From the cell containing the given text, extract its center point as (x, y) coordinate. 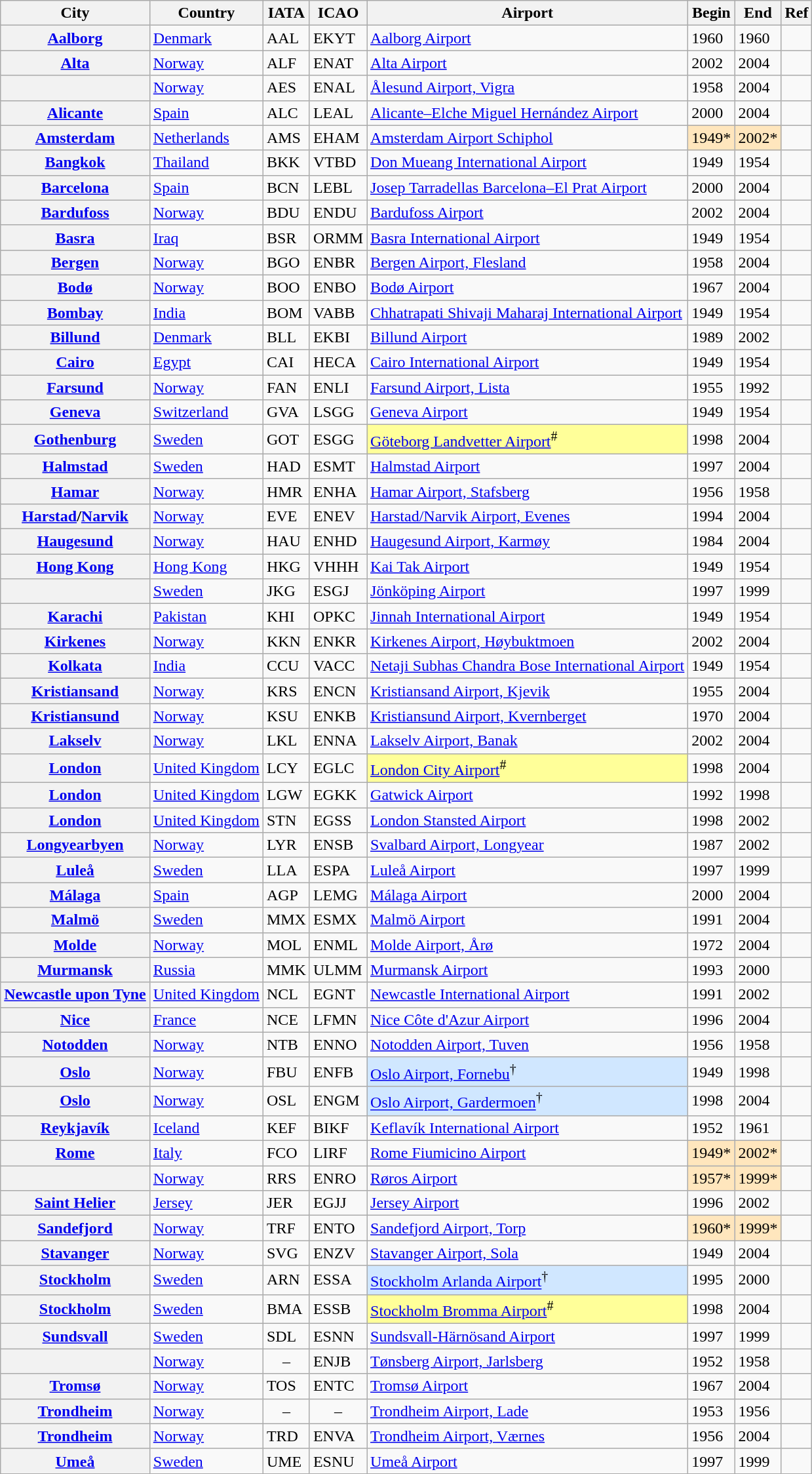
Lakselv (75, 741)
EGLC (338, 768)
EGSS (338, 820)
BIKF (338, 1128)
Kristiansand (75, 691)
FBU (286, 1071)
HAU (286, 542)
GOT (286, 439)
ENEV (338, 516)
ENZV (338, 1253)
TRF (286, 1228)
Kristiansund (75, 716)
Jinnah International Airport (528, 616)
FAN (286, 388)
Göteborg Landvetter Airport# (528, 439)
Country (206, 13)
Tønsberg Airport, Jarlsberg (528, 1361)
Basra International Airport (528, 237)
Umeå Airport (528, 1461)
KKN (286, 641)
Haugesund Airport, Karmøy (528, 542)
Kai Tak Airport (528, 567)
Gatwick Airport (528, 795)
BDU (286, 212)
EVE (286, 516)
Netaji Subhas Chandra Bose International Airport (528, 666)
Molde Airport, Årø (528, 945)
Murmansk (75, 970)
ENTO (338, 1228)
Oslo Airport, Gardermoen† (528, 1102)
ENGM (338, 1102)
End (758, 13)
ENJB (338, 1361)
BMA (286, 1309)
EGKK (338, 795)
Notodden (75, 1045)
Thailand (206, 163)
Malmö Airport (528, 920)
ENFB (338, 1071)
Ref (797, 13)
ENBO (338, 287)
Saint Helier (75, 1203)
NCE (286, 1020)
Trondheim Airport, Værnes (528, 1436)
Sandefjord (75, 1228)
BKK (286, 163)
ALC (286, 113)
ENAL (338, 88)
ENDU (338, 212)
1995 (712, 1280)
Bergen (75, 262)
Hamar Airport, Stafsberg (528, 491)
ENSB (338, 845)
Harstad/Narvik Airport, Evenes (528, 516)
Bombay (75, 313)
BOO (286, 287)
1960* (712, 1228)
Trondheim Airport, Lade (528, 1411)
Stavanger Airport, Sola (528, 1253)
HKG (286, 567)
Billund (75, 338)
NCL (286, 995)
Oslo Airport, Fornebu† (528, 1071)
LFMN (338, 1020)
FCO (286, 1153)
Bardufoss Airport (528, 212)
Josep Tarradellas Barcelona–El Prat Airport (528, 188)
AMS (286, 138)
Rome Fiumicino Airport (528, 1153)
Murmansk Airport (528, 970)
Begin (712, 13)
MMK (286, 970)
Alta Airport (528, 63)
Gothenburg (75, 439)
Svalbard Airport, Longyear (528, 845)
ENCN (338, 691)
Jersey Airport (528, 1203)
ESMX (338, 920)
AES (286, 88)
Halmstad Airport (528, 466)
LGW (286, 795)
Don Mueang International Airport (528, 163)
Aalborg Airport (528, 38)
Pakistan (206, 616)
Alta (75, 63)
AAL (286, 38)
LLA (286, 870)
TRD (286, 1436)
Bardufoss (75, 212)
Reykjavík (75, 1128)
Bangkok (75, 163)
Amsterdam (75, 138)
Basra (75, 237)
ENLI (338, 388)
Italy (206, 1153)
ENNO (338, 1045)
Bergen Airport, Flesland (528, 262)
Jönköping Airport (528, 591)
Hamar (75, 491)
Keflavík International Airport (528, 1128)
Kristiansund Airport, Kvernberget (528, 716)
KRS (286, 691)
Geneva Airport (528, 412)
ULMM (338, 970)
HMR (286, 491)
RRS (286, 1178)
1961 (758, 1128)
ENHD (338, 542)
1957* (712, 1178)
Harstad/Narvik (75, 516)
LCY (286, 768)
Nice Côte d'Azur Airport (528, 1020)
Ålesund Airport, Vigra (528, 88)
1994 (712, 516)
ORMM (338, 237)
JER (286, 1203)
VHHH (338, 567)
UME (286, 1461)
MMX (286, 920)
Rome (75, 1153)
ENRO (338, 1178)
Jersey (206, 1203)
OPKC (338, 616)
Airport (528, 13)
1987 (712, 845)
Geneva (75, 412)
ESNN (338, 1336)
Newcastle upon Tyne (75, 995)
1972 (712, 945)
VACC (338, 666)
EGNT (338, 995)
Kirkenes (75, 641)
EHAM (338, 138)
VTBD (338, 163)
Newcastle International Airport (528, 995)
1993 (712, 970)
OSL (286, 1102)
ENKR (338, 641)
KSU (286, 716)
Luleå (75, 870)
Halmstad (75, 466)
ESSB (338, 1309)
ARN (286, 1280)
ENKB (338, 716)
TOS (286, 1386)
Lakselv Airport, Banak (528, 741)
Amsterdam Airport Schiphol (528, 138)
LSGG (338, 412)
SDL (286, 1336)
ENML (338, 945)
LYR (286, 845)
Kolkata (75, 666)
LEMG (338, 895)
ESNU (338, 1461)
LEAL (338, 113)
Switzerland (206, 412)
Egypt (206, 363)
Tromsø (75, 1386)
LEBL (338, 188)
KHI (286, 616)
Nice (75, 1020)
LIRF (338, 1153)
IATA (286, 13)
France (206, 1020)
VABB (338, 313)
1984 (712, 542)
SVG (286, 1253)
MOL (286, 945)
ALF (286, 63)
Longyearbyen (75, 845)
Malmö (75, 920)
ENNA (338, 741)
ESSA (338, 1280)
EKYT (338, 38)
Sandefjord Airport, Torp (528, 1228)
Cairo (75, 363)
1953 (712, 1411)
BGO (286, 262)
AGP (286, 895)
Haugesund (75, 542)
Bodø (75, 287)
Sundsvall (75, 1336)
CCU (286, 666)
EKBI (338, 338)
BOM (286, 313)
BSR (286, 237)
BCN (286, 188)
CAI (286, 363)
1989 (712, 338)
Notodden Airport, Tuven (528, 1045)
LKL (286, 741)
Stockholm Bromma Airport# (528, 1309)
London Stansted Airport (528, 820)
Cairo International Airport (528, 363)
Karachi (75, 616)
Netherlands (206, 138)
STN (286, 820)
City (75, 13)
Luleå Airport (528, 870)
ESMT (338, 466)
Sundsvall-Härnösand Airport (528, 1336)
Umeå (75, 1461)
Farsund (75, 388)
Kristiansand Airport, Kjevik (528, 691)
Málaga Airport (528, 895)
EGJJ (338, 1203)
Stavanger (75, 1253)
ESPA (338, 870)
HAD (286, 466)
NTB (286, 1045)
1970 (712, 716)
ICAO (338, 13)
ENTC (338, 1386)
Iraq (206, 237)
Stockholm Arlanda Airport† (528, 1280)
KEF (286, 1128)
HECA (338, 363)
Alicante–Elche Miguel Hernández Airport (528, 113)
Røros Airport (528, 1178)
Tromsø Airport (528, 1386)
Alicante (75, 113)
Russia (206, 970)
ENHA (338, 491)
ENVA (338, 1436)
Barcelona (75, 188)
Farsund Airport, Lista (528, 388)
ENBR (338, 262)
Kirkenes Airport, Høybuktmoen (528, 641)
BLL (286, 338)
Málaga (75, 895)
ESGJ (338, 591)
Iceland (206, 1128)
Aalborg (75, 38)
Bodø Airport (528, 287)
Molde (75, 945)
London City Airport# (528, 768)
GVA (286, 412)
Chhatrapati Shivaji Maharaj International Airport (528, 313)
Billund Airport (528, 338)
JKG (286, 591)
ENAT (338, 63)
ESGG (338, 439)
